Capture the cell that displays the provided text and extract its [X, Y] central coordinate. 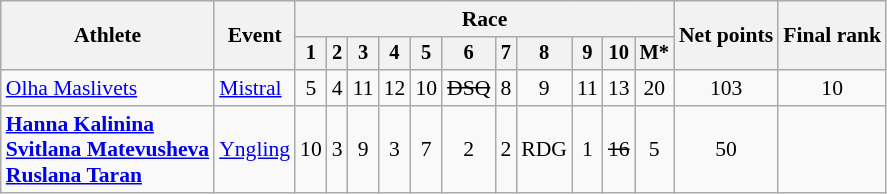
50 [726, 150]
Yngling [254, 150]
Mistral [254, 88]
Final rank [832, 36]
RDG [544, 150]
103 [726, 88]
6 [468, 54]
M* [654, 54]
Athlete [108, 36]
DSQ [468, 88]
Race [484, 19]
16 [619, 150]
Hanna KalininaSvitlana MatevushevaRuslana Taran [108, 150]
20 [654, 88]
Net points [726, 36]
Event [254, 36]
13 [619, 88]
12 [395, 88]
Olha Maslivets [108, 88]
